Scan for the cell matching the given text and deliver its (X, Y) coordinate at center. 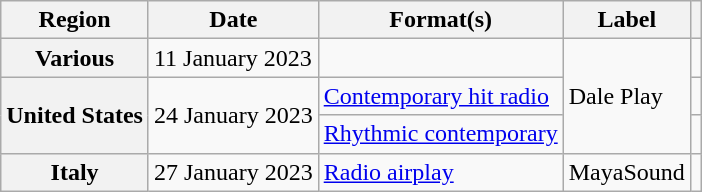
Contemporary hit radio (440, 96)
Date (233, 20)
27 January 2023 (233, 172)
Rhythmic contemporary (440, 134)
24 January 2023 (233, 115)
Various (75, 58)
Radio airplay (440, 172)
MayaSound (626, 172)
Region (75, 20)
Dale Play (626, 96)
United States (75, 115)
Format(s) (440, 20)
Label (626, 20)
11 January 2023 (233, 58)
Italy (75, 172)
